Scan for the cell matching the given text and deliver its [x, y] coordinate at center. 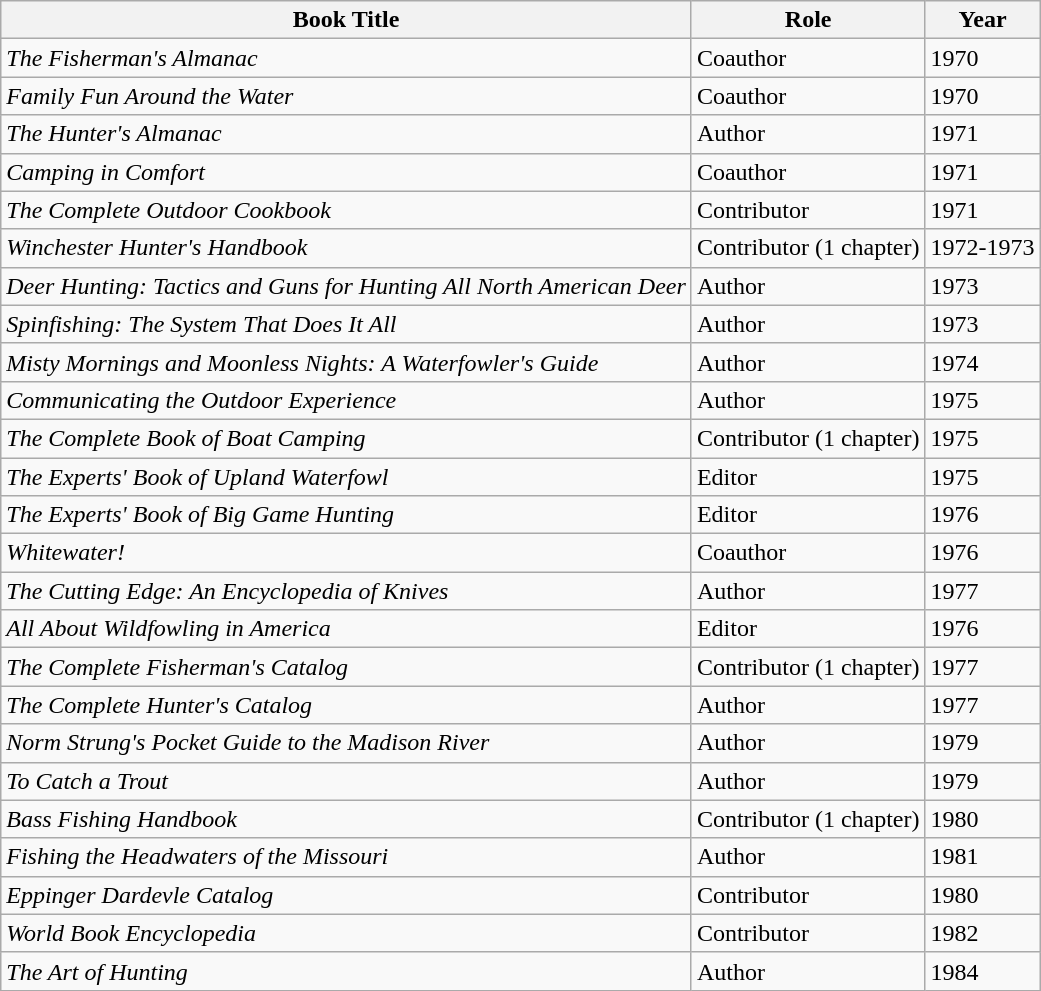
Camping in Comfort [346, 172]
Communicating the Outdoor Experience [346, 400]
The Complete Hunter's Catalog [346, 705]
All About Wildfowling in America [346, 629]
1984 [982, 971]
The Complete Book of Boat Camping [346, 438]
1982 [982, 933]
Eppinger Dardevle Catalog [346, 895]
The Cutting Edge: An Encyclopedia of Knives [346, 591]
Bass Fishing Handbook [346, 819]
Book Title [346, 20]
The Complete Fisherman's Catalog [346, 667]
Spinfishing: The System That Does It All [346, 324]
Misty Mornings and Moonless Nights: A Waterfowler's Guide [346, 362]
Year [982, 20]
Deer Hunting: Tactics and Guns for Hunting All North American Deer [346, 286]
Norm Strung's Pocket Guide to the Madison River [346, 743]
The Fisherman's Almanac [346, 58]
Role [808, 20]
1972-1973 [982, 248]
World Book Encyclopedia [346, 933]
The Complete Outdoor Cookbook [346, 210]
1974 [982, 362]
Fishing the Headwaters of the Missouri [346, 857]
Family Fun Around the Water [346, 96]
The Hunter's Almanac [346, 134]
1981 [982, 857]
The Experts' Book of Big Game Hunting [346, 515]
The Art of Hunting [346, 971]
Winchester Hunter's Handbook [346, 248]
To Catch a Trout [346, 781]
Whitewater! [346, 553]
The Experts' Book of Upland Waterfowl [346, 477]
